Provide the (X, Y) coordinate of the cell's center where the given text is located.  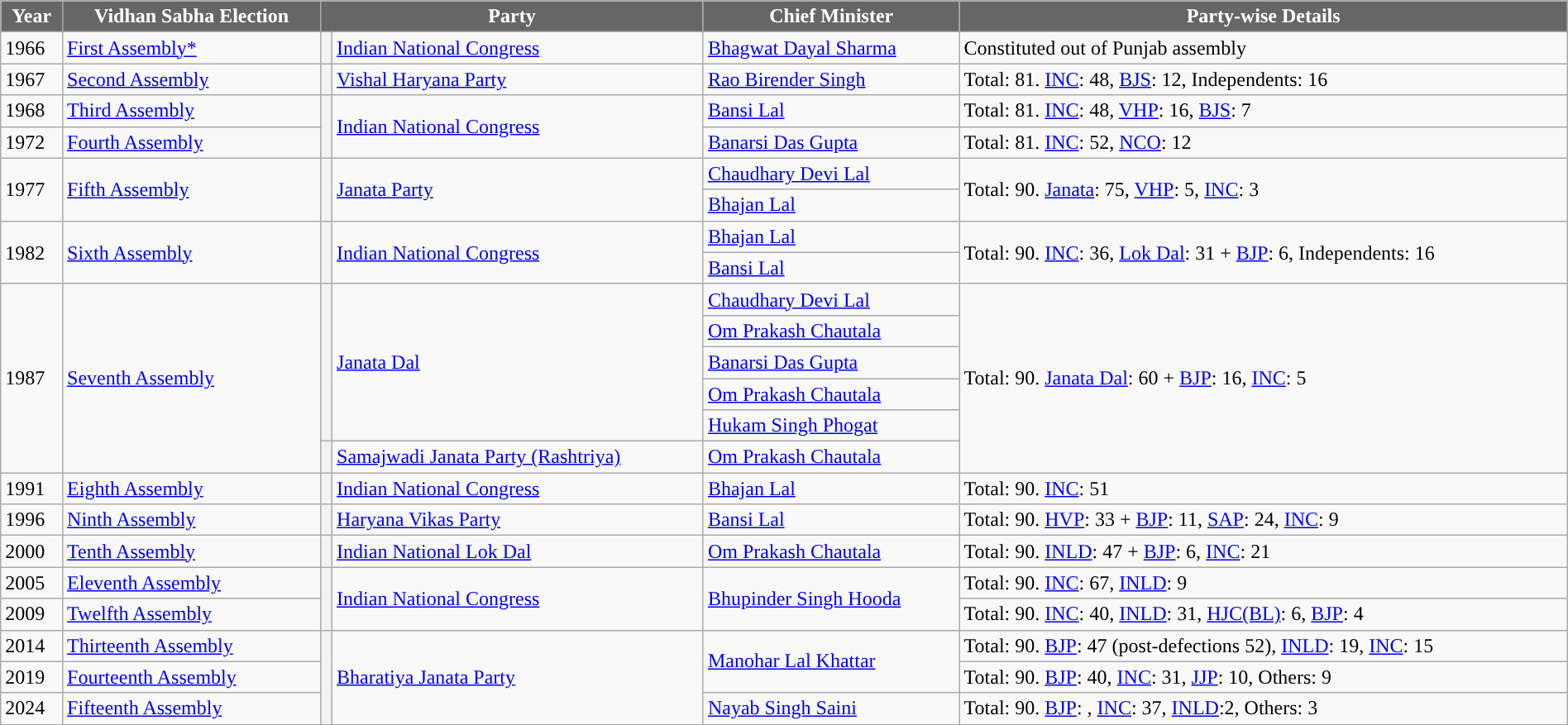
Eighth Assembly (192, 489)
Twelfth Assembly (192, 614)
Chief Minister (831, 17)
1972 (31, 142)
1996 (31, 520)
Third Assembly (192, 111)
Total: 90. HVP: 33 + BJP: 11, SAP: 24, INC: 9 (1264, 520)
Total: 90. Janata Dal: 60 + BJP: 16, INC: 5 (1264, 378)
Seventh Assembly (192, 378)
Janata Party (518, 189)
Second Assembly (192, 79)
Fifth Assembly (192, 189)
Total: 90. Janata: 75, VHP: 5, INC: 3 (1264, 189)
Bhagwat Dayal Sharma (831, 48)
Party (513, 17)
2000 (31, 551)
Fifteenth Assembly (192, 708)
1982 (31, 252)
Eleventh Assembly (192, 583)
Janata Dal (518, 362)
Bharatiya Janata Party (518, 677)
1977 (31, 189)
Total: 90. BJP: 40, INC: 31, JJP: 10, Others: 9 (1264, 677)
Tenth Assembly (192, 551)
Fourth Assembly (192, 142)
1967 (31, 79)
Rao Birender Singh (831, 79)
2024 (31, 708)
Indian National Lok Dal (518, 551)
2014 (31, 646)
First Assembly* (192, 48)
2005 (31, 583)
2009 (31, 614)
Total: 81. INC: 52, NCO: 12 (1264, 142)
1991 (31, 489)
Total: 90. BJP: , INC: 37, INLD:2, Others: 3 (1264, 708)
Sixth Assembly (192, 252)
Total: 90. INC: 51 (1264, 489)
Year (31, 17)
Haryana Vikas Party (518, 520)
Ninth Assembly (192, 520)
2019 (31, 677)
Nayab Singh Saini (831, 708)
Thirteenth Assembly (192, 646)
Total: 90. INC: 40, INLD: 31, HJC(BL): 6, BJP: 4 (1264, 614)
Hukam Singh Phogat (831, 426)
Vidhan Sabha Election (192, 17)
Total: 90. BJP: 47 (post-defections 52), INLD: 19, INC: 15 (1264, 646)
Samajwadi Janata Party (Rashtriya) (518, 457)
Total: 90. INLD: 47 + BJP: 6, INC: 21 (1264, 551)
Fourteenth Assembly (192, 677)
Total: 90. INC: 67, INLD: 9 (1264, 583)
Constituted out of Punjab assembly (1264, 48)
Manohar Lal Khattar (831, 661)
Total: 81. INC: 48, VHP: 16, BJS: 7 (1264, 111)
1966 (31, 48)
Vishal Haryana Party (518, 79)
Total: 81. INC: 48, BJS: 12, Independents: 16 (1264, 79)
Bhupinder Singh Hooda (831, 599)
1968 (31, 111)
Party-wise Details (1264, 17)
1987 (31, 378)
Total: 90. INC: 36, Lok Dal: 31 + BJP: 6, Independents: 16 (1264, 252)
